Scan for the cell matching the given text and deliver its (X, Y) coordinate at center. 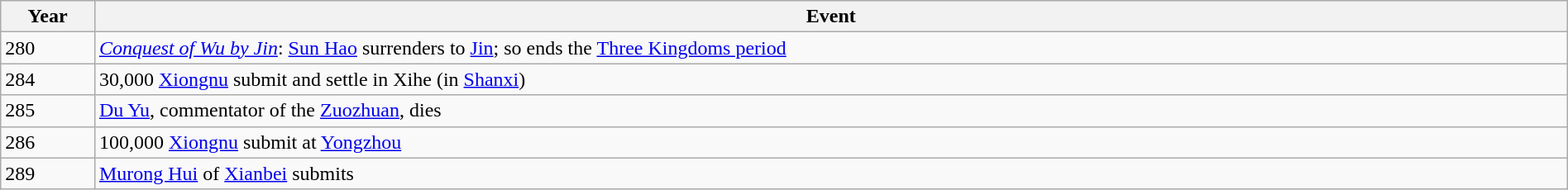
284 (48, 79)
Murong Hui of Xianbei submits (830, 173)
Event (830, 17)
Conquest of Wu by Jin: Sun Hao surrenders to Jin; so ends the Three Kingdoms period (830, 48)
280 (48, 48)
289 (48, 173)
100,000 Xiongnu submit at Yongzhou (830, 142)
30,000 Xiongnu submit and settle in Xihe (in Shanxi) (830, 79)
Year (48, 17)
285 (48, 111)
286 (48, 142)
Du Yu, commentator of the Zuozhuan, dies (830, 111)
